Return (x, y) of the center of cell containing provided text 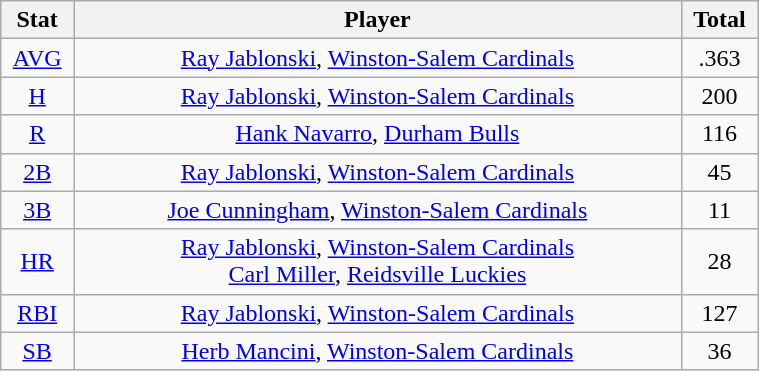
R (38, 134)
Herb Mancini, Winston-Salem Cardinals (378, 351)
Ray Jablonski, Winston-Salem Cardinals Carl Miller, Reidsville Luckies (378, 262)
Stat (38, 20)
45 (719, 172)
2B (38, 172)
200 (719, 96)
Joe Cunningham, Winston-Salem Cardinals (378, 210)
11 (719, 210)
Player (378, 20)
Total (719, 20)
116 (719, 134)
.363 (719, 58)
36 (719, 351)
28 (719, 262)
3B (38, 210)
HR (38, 262)
Hank Navarro, Durham Bulls (378, 134)
127 (719, 313)
SB (38, 351)
H (38, 96)
AVG (38, 58)
RBI (38, 313)
